Provide the [x, y] coordinate of the cell's center where the given text is located.  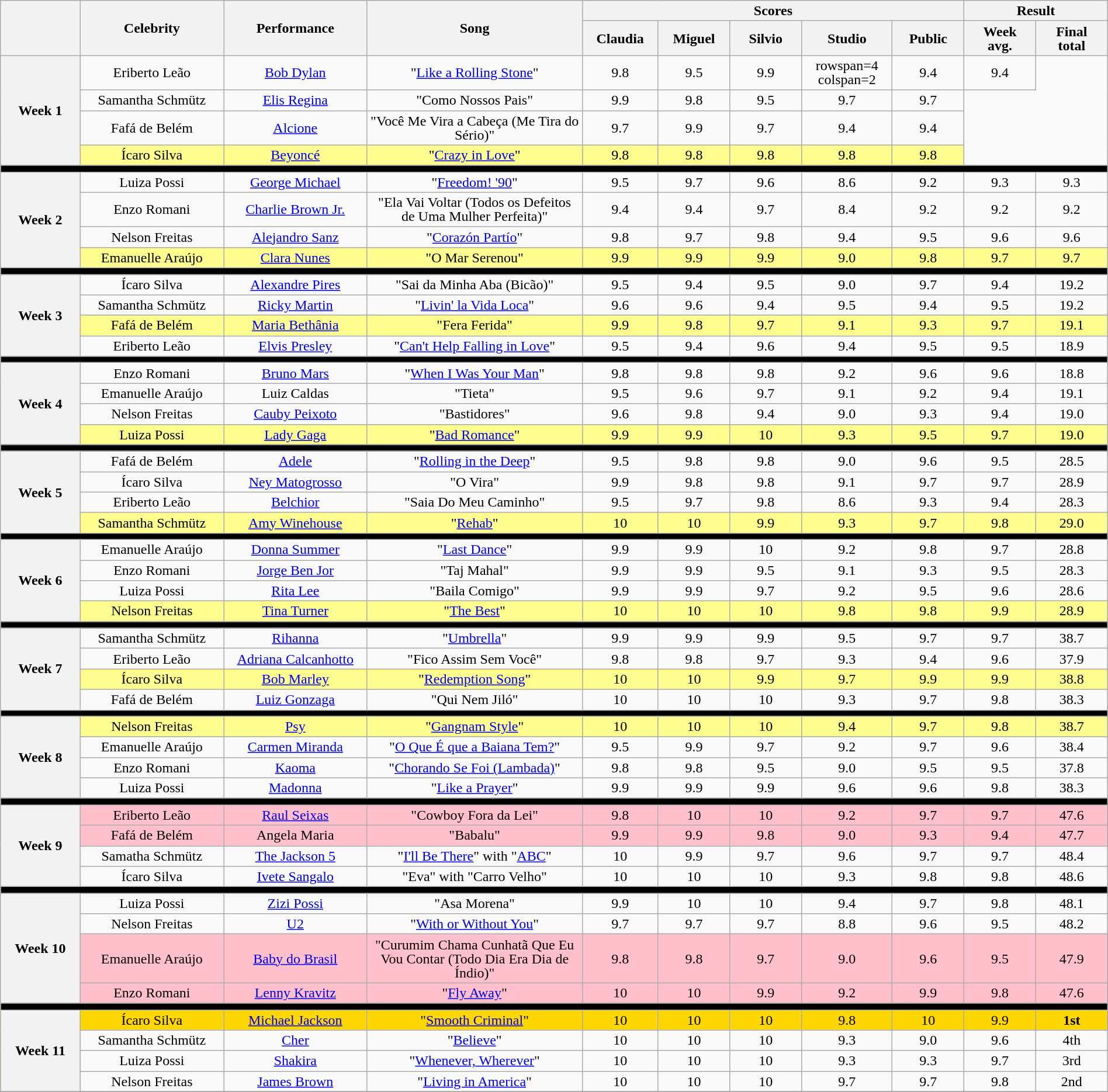
Kaoma [296, 768]
48.6 [1072, 876]
"Eva" with "Carro Velho" [475, 876]
Week 7 [40, 669]
"Living in America" [475, 1081]
38.8 [1072, 679]
"Você Me Vira a Cabeça (Me Tira do Sério)" [475, 127]
Performance [296, 28]
Raul Seixas [296, 814]
Shakira [296, 1061]
"O Que É que a Baiana Tem?" [475, 747]
"Bad Romance" [475, 435]
48.2 [1072, 924]
"Last Dance" [475, 549]
8.8 [847, 924]
Bruno Mars [296, 373]
George Michael [296, 182]
"Babalu" [475, 836]
Elvis Presley [296, 346]
"O Mar Serenou" [475, 257]
Song [475, 28]
"Smooth Criminal" [475, 1020]
8.4 [847, 209]
1st [1072, 1020]
"Umbrella" [475, 638]
"Fera Ferida" [475, 326]
"Freedom! '90" [475, 182]
Adele [296, 462]
"When I Was Your Man" [475, 373]
"I'll Be There" with "ABC" [475, 857]
"Saia Do Meu Caminho" [475, 502]
Elis Regina [296, 100]
rowspan=4 colspan=2 [847, 72]
Samatha Schmütz [152, 857]
47.7 [1072, 836]
2nd [1072, 1081]
Claudia [620, 39]
Silvio [766, 39]
"Corazón Partío" [475, 237]
Scores [773, 11]
Alcione [296, 127]
Ney Matogrosso [296, 481]
Week 1 [40, 110]
Week 9 [40, 845]
Week 6 [40, 580]
"Like a Rolling Stone" [475, 72]
Donna Summer [296, 549]
Jorge Ben Jor [296, 570]
Adriana Calcanhotto [296, 659]
Beyoncé [296, 155]
"Crazy in Love" [475, 155]
Luiz Gonzaga [296, 700]
"Redemption Song" [475, 679]
Bob Marley [296, 679]
Week 3 [40, 316]
Alejandro Sanz [296, 237]
Result [1036, 11]
Maria Bethânia [296, 326]
"With or Without You" [475, 924]
Alexandre Pires [296, 285]
Angela Maria [296, 836]
48.4 [1072, 857]
37.8 [1072, 768]
Celebrity [152, 28]
"Qui Nem Jiló" [475, 700]
Cauby Peixoto [296, 414]
47.9 [1072, 958]
Bob Dylan [296, 72]
Belchior [296, 502]
Cher [296, 1040]
"Gangnam Style" [475, 727]
Michael Jackson [296, 1020]
Rihanna [296, 638]
Ivete Sangalo [296, 876]
"Como Nossos Pais" [475, 100]
Miguel [694, 39]
"Livin' la Vida Loca" [475, 305]
Ricky Martin [296, 305]
Carmen Miranda [296, 747]
18.8 [1072, 373]
Weekavg. [1000, 39]
"Sai da Minha Aba (Bicão)" [475, 285]
Studio [847, 39]
Week 5 [40, 492]
18.9 [1072, 346]
"Cowboy Fora da Lei" [475, 814]
"Baila Comigo" [475, 591]
Baby do Brasil [296, 958]
Amy Winehouse [296, 522]
28.6 [1072, 591]
Luiz Caldas [296, 394]
29.0 [1072, 522]
"Fly Away" [475, 993]
4th [1072, 1040]
28.8 [1072, 549]
The Jackson 5 [296, 857]
Zizi Possi [296, 903]
37.9 [1072, 659]
Charlie Brown Jr. [296, 209]
"Believe" [475, 1040]
Rita Lee [296, 591]
"Asa Morena" [475, 903]
"Tieta" [475, 394]
Madonna [296, 788]
"The Best" [475, 611]
Week 8 [40, 757]
Week 11 [40, 1051]
Tina Turner [296, 611]
"Chorando Se Foi (Lambada)" [475, 768]
James Brown [296, 1081]
"Curumim Chama Cunhatã Que Eu Vou Contar (Todo Dia Era Dia de Índio)" [475, 958]
Public [928, 39]
U2 [296, 924]
Week 10 [40, 948]
"Bastidores" [475, 414]
"Taj Mahal" [475, 570]
Lady Gaga [296, 435]
"Whenever, Wherever" [475, 1061]
Psy [296, 727]
"Ela Vai Voltar (Todos os Defeitos de Uma Mulher Perfeita)" [475, 209]
"Rehab" [475, 522]
"Rolling in the Deep" [475, 462]
38.4 [1072, 747]
48.1 [1072, 903]
Week 2 [40, 220]
28.5 [1072, 462]
Finaltotal [1072, 39]
Week 4 [40, 404]
"Fico Assim Sem Você" [475, 659]
Lenny Kravitz [296, 993]
3rd [1072, 1061]
"O Vira" [475, 481]
Clara Nunes [296, 257]
"Can't Help Falling in Love" [475, 346]
"Like a Prayer" [475, 788]
